Extract the [x, y] coordinate from the center of the cell holding the provided text.  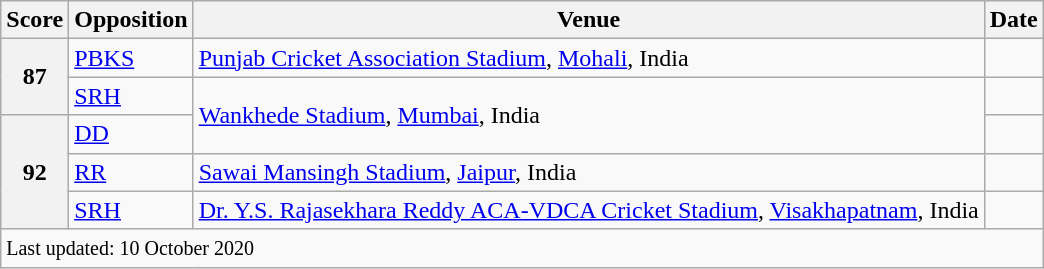
Last updated: 10 October 2020 [522, 248]
DD [131, 134]
92 [35, 172]
PBKS [131, 58]
Score [35, 20]
Dr. Y.S. Rajasekhara Reddy ACA-VDCA Cricket Stadium, Visakhapatnam, India [588, 210]
87 [35, 77]
Sawai Mansingh Stadium, Jaipur, India [588, 172]
RR [131, 172]
Venue [588, 20]
Date [1014, 20]
Wankhede Stadium, Mumbai, India [588, 115]
Punjab Cricket Association Stadium, Mohali, India [588, 58]
Opposition [131, 20]
